Capture the cell that displays the provided text and extract its (X, Y) central coordinate. 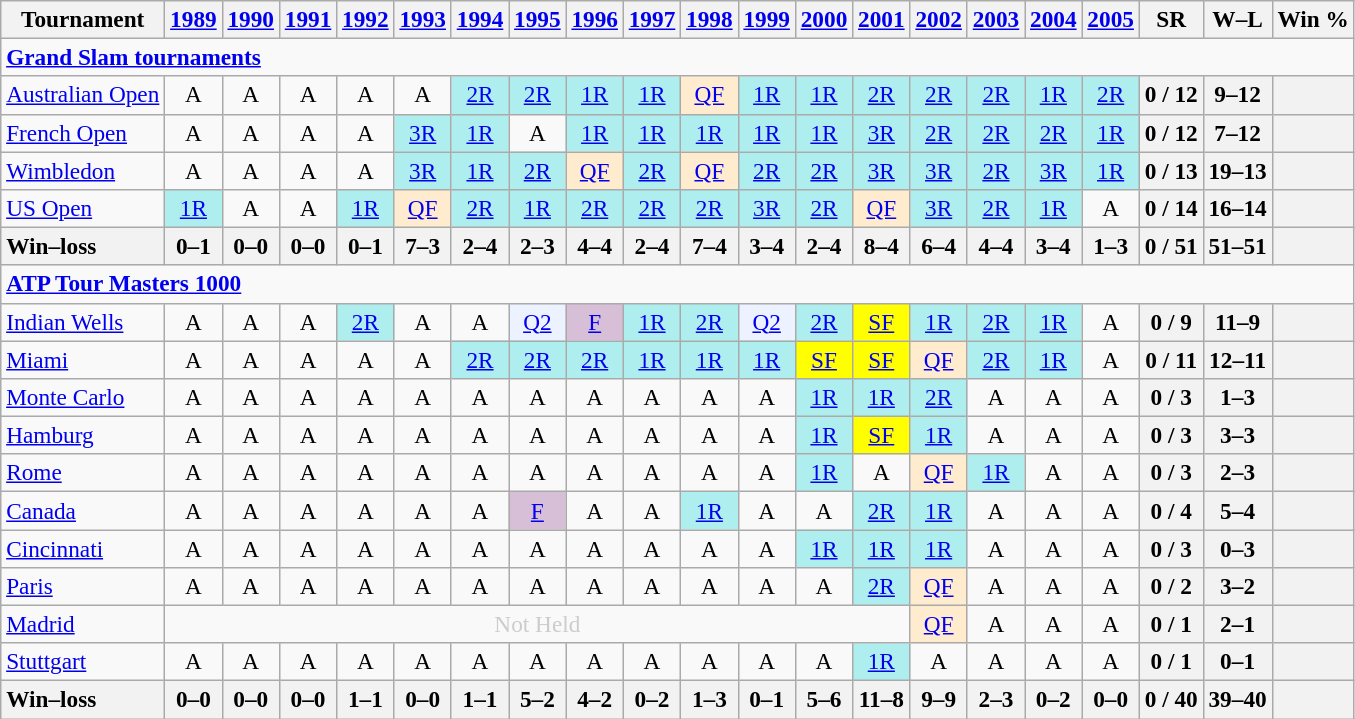
Paris (83, 586)
0 / 14 (1171, 208)
Tournament (83, 19)
1989 (194, 19)
6–4 (938, 246)
Win % (1313, 19)
2000 (824, 19)
0 / 11 (1171, 359)
0 / 51 (1171, 246)
1998 (710, 19)
3–3 (1238, 435)
7–3 (422, 246)
Australian Open (83, 95)
0 / 2 (1171, 586)
W–L (1238, 19)
2005 (1110, 19)
1990 (250, 19)
0 / 4 (1171, 510)
2002 (938, 19)
Grand Slam tournaments (678, 57)
1991 (308, 19)
4–2 (594, 699)
1997 (652, 19)
8–4 (882, 246)
2001 (882, 19)
0–3 (1238, 548)
Stuttgart (83, 662)
9–12 (1238, 95)
Canada (83, 510)
1995 (538, 19)
US Open (83, 208)
1999 (766, 19)
7–4 (710, 246)
7–12 (1238, 133)
2004 (1054, 19)
Monte Carlo (83, 397)
SR (1171, 19)
5–4 (1238, 510)
Cincinnati (83, 548)
0 / 40 (1171, 699)
2003 (996, 19)
9–9 (938, 699)
12–11 (1238, 359)
1992 (366, 19)
ATP Tour Masters 1000 (678, 284)
2–1 (1238, 624)
11–9 (1238, 322)
1993 (422, 19)
0 / 13 (1171, 170)
51–51 (1238, 246)
1994 (480, 19)
39–40 (1238, 699)
Indian Wells (83, 322)
1996 (594, 19)
5–6 (824, 699)
Miami (83, 359)
Madrid (83, 624)
0 / 9 (1171, 322)
Hamburg (83, 435)
French Open (83, 133)
3–2 (1238, 586)
16–14 (1238, 208)
19–13 (1238, 170)
11–8 (882, 699)
Not Held (538, 624)
Wimbledon (83, 170)
Rome (83, 473)
5–2 (538, 699)
